From the cell containing the given text, extract its center point as [x, y] coordinate. 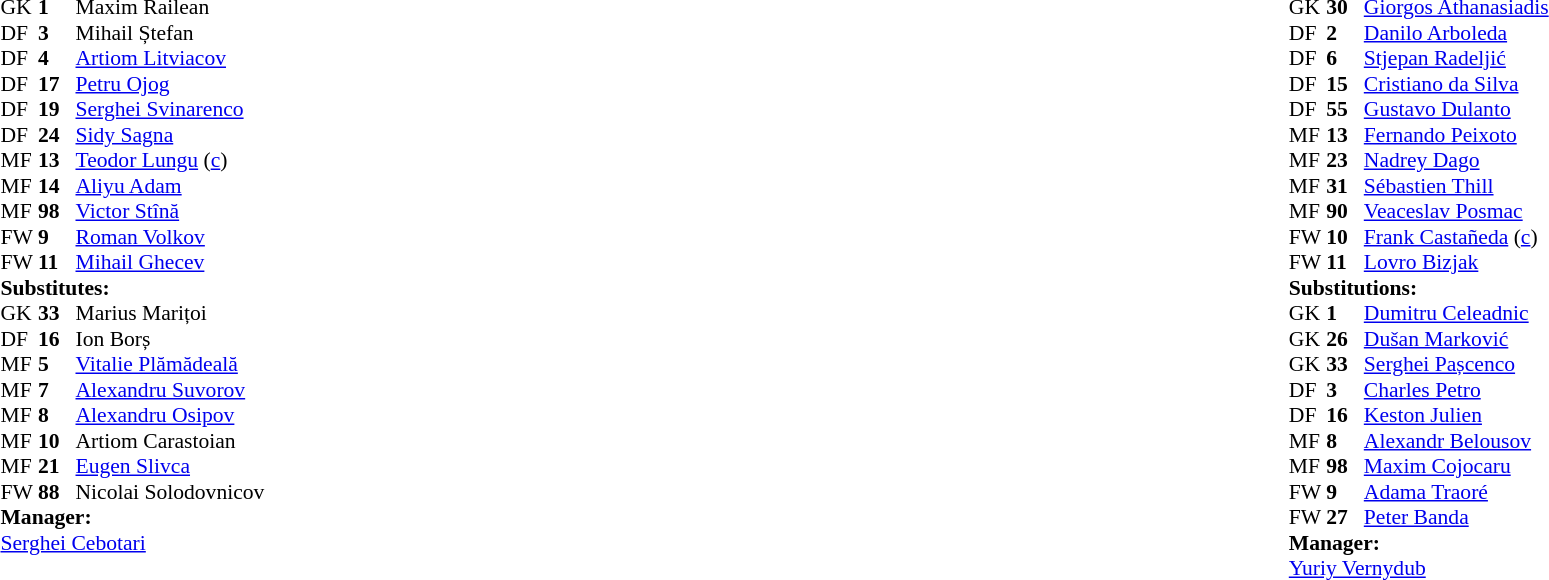
Ion Borș [170, 339]
5 [57, 365]
90 [1345, 211]
Frank Castañeda (c) [1456, 237]
7 [57, 390]
21 [57, 467]
Petru Ojog [170, 84]
Maxim Cojocaru [1456, 467]
23 [1345, 161]
88 [57, 492]
Sidy Sagna [170, 135]
Mihail Ștefan [170, 33]
55 [1345, 109]
Stjepan Radeljić [1456, 59]
Alexandr Belousov [1456, 441]
27 [1345, 517]
19 [57, 109]
Substitutes: [132, 288]
Gustavo Dulanto [1456, 109]
Vitalie Plămădeală [170, 365]
Lovro Bizjak [1456, 263]
Alexandru Osipov [170, 415]
Mihail Ghecev [170, 263]
24 [57, 135]
Dumitru Celeadnic [1456, 313]
1 [1345, 313]
Charles Petro [1456, 390]
Victor Stînă [170, 211]
Nadrey Dago [1456, 161]
Eugen Slivca [170, 467]
Teodor Lungu (c) [170, 161]
Alexandru Suvorov [170, 390]
31 [1345, 186]
26 [1345, 339]
Danilo Arboleda [1456, 33]
Cristiano da Silva [1456, 84]
Roman Volkov [170, 237]
6 [1345, 59]
Veaceslav Posmac [1456, 211]
Peter Banda [1456, 517]
Adama Traoré [1456, 492]
Nicolai Solodovnicov [170, 492]
14 [57, 186]
Serghei Cebotari [132, 543]
Keston Julien [1456, 415]
Aliyu Adam [170, 186]
17 [57, 84]
Sébastien Thill [1456, 186]
15 [1345, 84]
Marius Marițoi [170, 313]
Fernando Peixoto [1456, 135]
Dušan Marković [1456, 339]
Artiom Litviacov [170, 59]
Artiom Carastoian [170, 441]
Substitutions: [1419, 288]
2 [1345, 33]
Serghei Svinarenco [170, 109]
4 [57, 59]
Serghei Pașcenco [1456, 365]
